Determine the [x, y] coordinate at the center of the cell enclosing the given text.  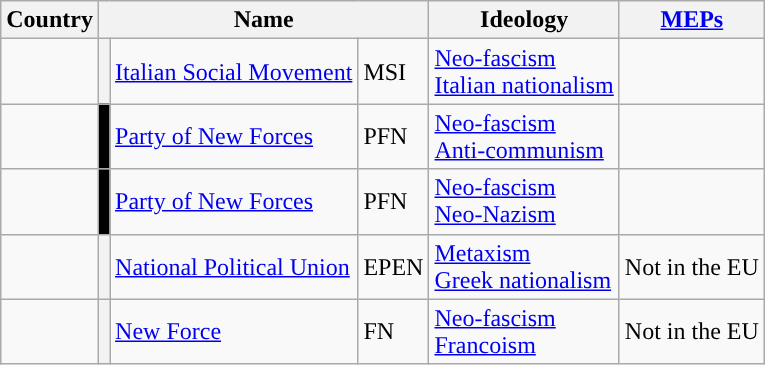
MEPs [692, 20]
MSI [394, 72]
EPEN [394, 266]
Name [263, 20]
FN [394, 332]
Neo-fascismItalian nationalism [524, 72]
National Political Union [234, 266]
Neo-fascismAnti-communism [524, 136]
Neo-fascismNeo-Nazism [524, 202]
MetaxismGreek nationalism [524, 266]
Ideology [524, 20]
Country [50, 20]
New Force [234, 332]
Neo-fascismFrancoism [524, 332]
Italian Social Movement [234, 72]
